Determine the [X, Y] coordinate at the center of the cell enclosing the given text.  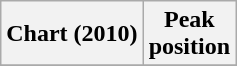
Chart (2010) [72, 34]
Peakposition [189, 34]
